Determine the (x, y) coordinate at the center of the cell enclosing the given text.  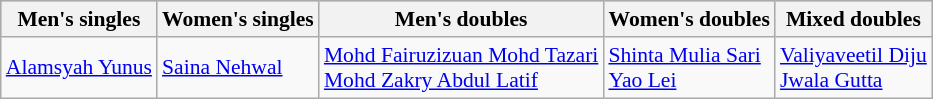
Saina Nehwal (238, 68)
Men's doubles (462, 19)
Women's doubles (688, 19)
Men's singles (79, 19)
Women's singles (238, 19)
Mohd Fairuzizuan Mohd Tazari Mohd Zakry Abdul Latif (462, 68)
Alamsyah Yunus (79, 68)
Shinta Mulia Sari Yao Lei (688, 68)
Valiyaveetil Diju Jwala Gutta (854, 68)
Mixed doubles (854, 19)
